Return (X, Y) of the center of cell containing provided text 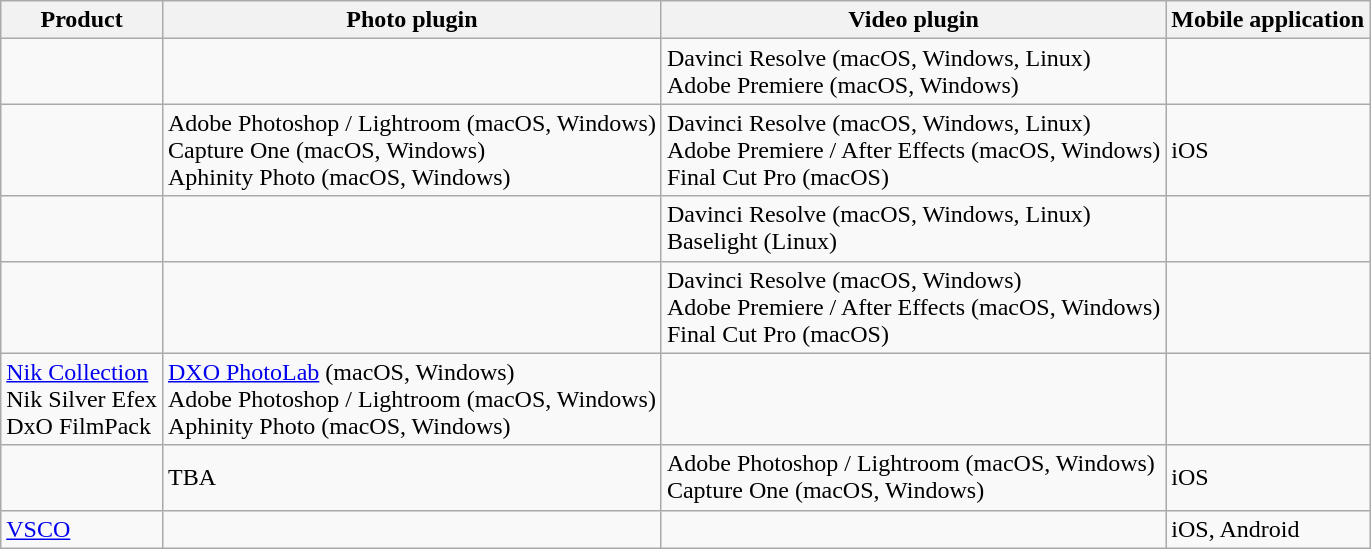
TBA (412, 478)
Product (82, 20)
Davinci Resolve (macOS, Windows)Adobe Premiere / After Effects (macOS, Windows)Final Cut Pro (macOS) (913, 307)
Davinci Resolve (macOS, Windows, Linux)Adobe Premiere (macOS, Windows) (913, 72)
Mobile application (1268, 20)
Nik CollectionNik Silver EfexDxO FilmPack (82, 399)
iOS, Android (1268, 529)
Davinci Resolve (macOS, Windows, Linux)Baselight (Linux) (913, 228)
Adobe Photoshop / Lightroom (macOS, Windows)Capture One (macOS, Windows) (913, 478)
Davinci Resolve (macOS, Windows, Linux)Adobe Premiere / After Effects (macOS, Windows)Final Cut Pro (macOS) (913, 150)
Photo plugin (412, 20)
VSCO (82, 529)
Adobe Photoshop / Lightroom (macOS, Windows)Capture One (macOS, Windows)Aphinity Photo (macOS, Windows) (412, 150)
Video plugin (913, 20)
DXO PhotoLab (macOS, Windows)Adobe Photoshop / Lightroom (macOS, Windows)Aphinity Photo (macOS, Windows) (412, 399)
